For the text-containing cell, return its midpoint in (x, y) coordinate format. 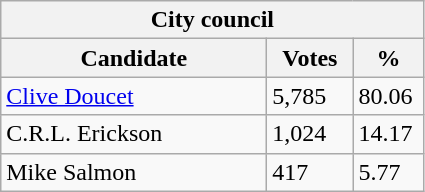
80.06 (388, 96)
Votes (310, 58)
5.77 (388, 172)
% (388, 58)
Mike Salmon (134, 172)
Candidate (134, 58)
417 (310, 172)
C.R.L. Erickson (134, 134)
Clive Doucet (134, 96)
City council (212, 20)
5,785 (310, 96)
1,024 (310, 134)
14.17 (388, 134)
